Search for the cell housing the specified text and yield its [X, Y] center coordinate. 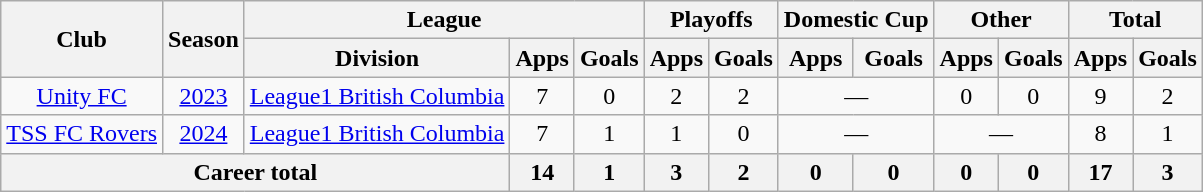
17 [1100, 172]
2023 [204, 96]
2024 [204, 134]
TSS FC Rovers [82, 134]
9 [1100, 96]
Playoffs [711, 20]
Total [1135, 20]
League [444, 20]
Domestic Cup [856, 20]
Division [377, 58]
Unity FC [82, 96]
Season [204, 39]
Other [1001, 20]
Career total [256, 172]
Club [82, 39]
8 [1100, 134]
14 [542, 172]
